Search for the cell housing the specified text and yield its [X, Y] center coordinate. 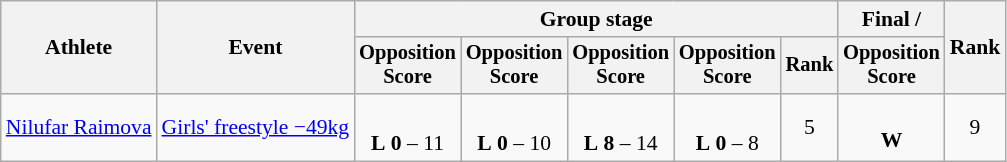
W [892, 128]
Final / [892, 19]
L 0 – 11 [408, 128]
L 0 – 8 [728, 128]
Nilufar Raimova [79, 128]
9 [976, 128]
Event [256, 48]
L 8 – 14 [620, 128]
Girls' freestyle −49kg [256, 128]
Athlete [79, 48]
Group stage [596, 19]
L 0 – 10 [514, 128]
5 [810, 128]
